Capture the cell that displays the provided text and extract its [X, Y] central coordinate. 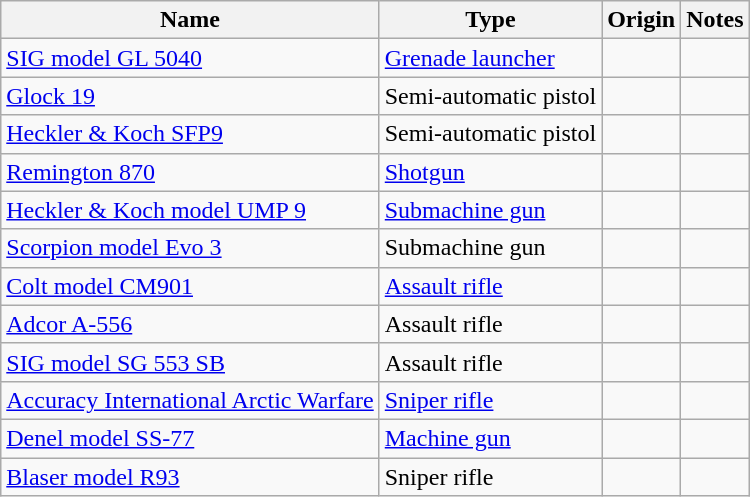
SIG model GL 5040 [190, 58]
Origin [642, 20]
Accuracy International Arctic Warfare [190, 400]
Shotgun [490, 172]
Scorpion model Evo 3 [190, 248]
Heckler & Koch SFP9 [190, 134]
Blaser model R93 [190, 477]
Grenade launcher [490, 58]
SIG model SG 553 SB [190, 362]
Adcor A-556 [190, 324]
Glock 19 [190, 96]
Remington 870 [190, 172]
Colt model CM901 [190, 286]
Type [490, 20]
Name [190, 20]
Heckler & Koch model UMP 9 [190, 210]
Denel model SS-77 [190, 438]
Machine gun [490, 438]
Notes [715, 20]
